Pinpoint the cell where the given text exists, returning its (x, y) midpoint coordinate. 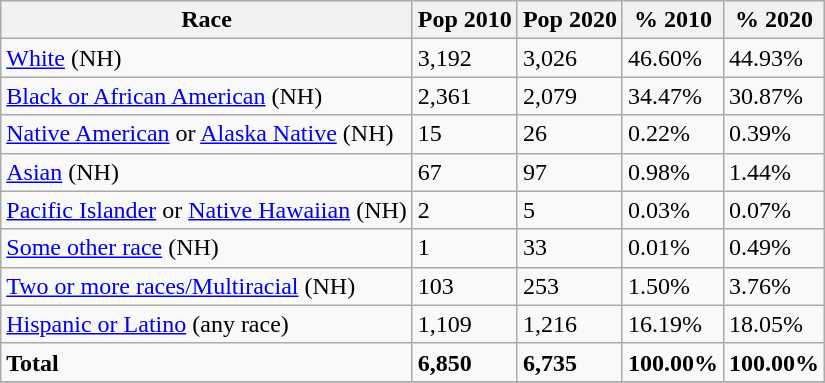
Pop 2010 (464, 20)
0.03% (672, 210)
103 (464, 286)
White (NH) (207, 58)
Race (207, 20)
18.05% (774, 324)
30.87% (774, 96)
1.44% (774, 172)
Some other race (NH) (207, 248)
16.19% (672, 324)
2,361 (464, 96)
3.76% (774, 286)
% 2020 (774, 20)
% 2010 (672, 20)
Native American or Alaska Native (NH) (207, 134)
15 (464, 134)
0.98% (672, 172)
33 (570, 248)
5 (570, 210)
0.22% (672, 134)
Asian (NH) (207, 172)
0.39% (774, 134)
2,079 (570, 96)
3,026 (570, 58)
1.50% (672, 286)
6,850 (464, 362)
2 (464, 210)
26 (570, 134)
34.47% (672, 96)
Black or African American (NH) (207, 96)
67 (464, 172)
Total (207, 362)
Hispanic or Latino (any race) (207, 324)
97 (570, 172)
253 (570, 286)
0.07% (774, 210)
6,735 (570, 362)
Pop 2020 (570, 20)
0.49% (774, 248)
1 (464, 248)
46.60% (672, 58)
Pacific Islander or Native Hawaiian (NH) (207, 210)
1,216 (570, 324)
1,109 (464, 324)
3,192 (464, 58)
44.93% (774, 58)
Two or more races/Multiracial (NH) (207, 286)
0.01% (672, 248)
